Pinpoint the cell where the given text exists, returning its [X, Y] midpoint coordinate. 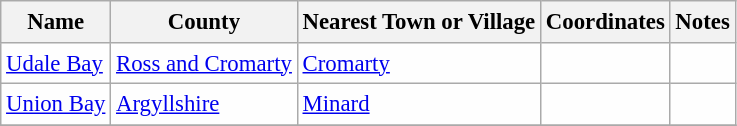
Union Bay [56, 104]
Argyllshire [204, 104]
Cromarty [418, 62]
Udale Bay [56, 62]
Ross and Cromarty [204, 62]
Nearest Town or Village [418, 22]
Coordinates [605, 22]
Minard [418, 104]
Name [56, 22]
Notes [702, 22]
County [204, 22]
